Provide the (X, Y) coordinate of the cell's center where the given text is located.  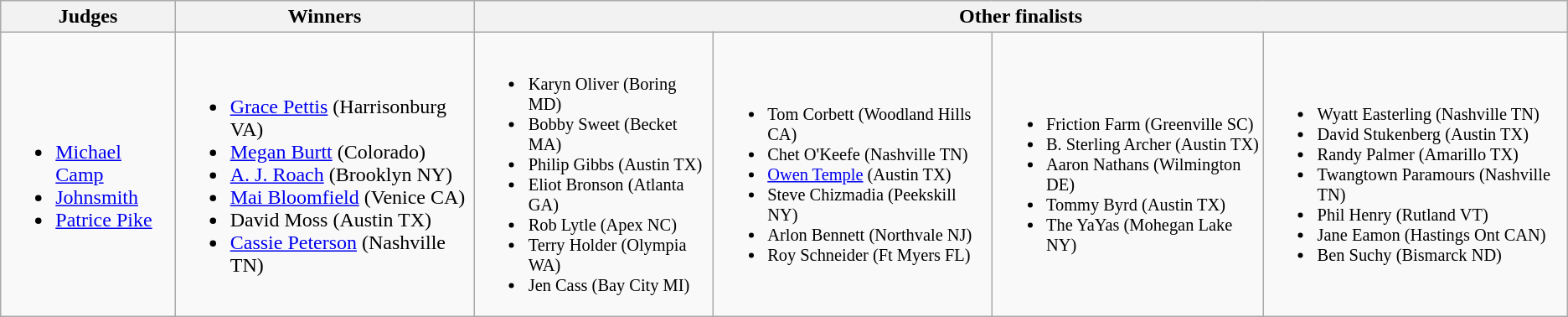
Friction Farm (Greenville SC)B. Sterling Archer (Austin TX)Aaron Nathans (Wilmington DE)Tommy Byrd (Austin TX)The YaYas (Mohegan Lake NY) (1127, 174)
Judges (88, 17)
Michael CampJohnsmithPatrice Pike (88, 174)
Winners (325, 17)
Other finalists (1020, 17)
